Return the (X, Y) coordinate for the center point of the cell that contains the specified text.  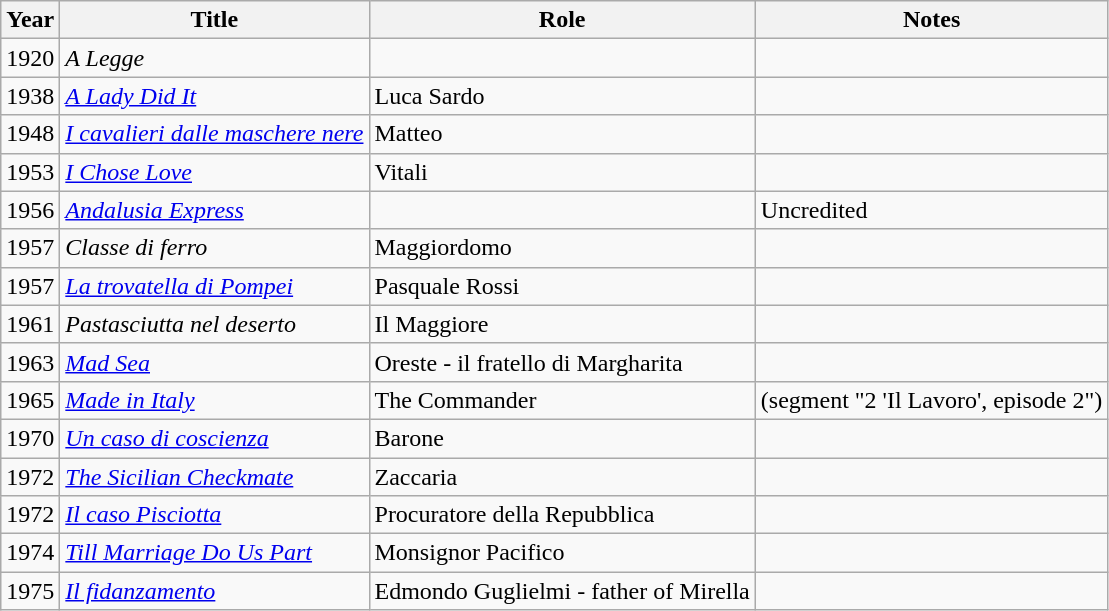
1974 (30, 553)
Vitali (562, 172)
(segment "2 'Il Lavoro', episode 2") (932, 400)
I Chose Love (214, 172)
I cavalieri dalle maschere nere (214, 134)
Oreste - il fratello di Margharita (562, 362)
Role (562, 20)
1920 (30, 58)
1963 (30, 362)
Maggiordomo (562, 248)
La trovatella di Pompei (214, 286)
Uncredited (932, 210)
Procuratore della Repubblica (562, 515)
A Lady Did It (214, 96)
1953 (30, 172)
Title (214, 20)
1961 (30, 324)
Mad Sea (214, 362)
Matteo (562, 134)
1948 (30, 134)
Il caso Pisciotta (214, 515)
The Sicilian Checkmate (214, 477)
Notes (932, 20)
1975 (30, 591)
Till Marriage Do Us Part (214, 553)
Un caso di coscienza (214, 438)
Barone (562, 438)
Zaccaria (562, 477)
Luca Sardo (562, 96)
Monsignor Pacifico (562, 553)
Pastasciutta nel deserto (214, 324)
1938 (30, 96)
Il fidanzamento (214, 591)
1965 (30, 400)
Edmondo Guglielmi - father of Mirella (562, 591)
1970 (30, 438)
Year (30, 20)
Classe di ferro (214, 248)
The Commander (562, 400)
Andalusia Express (214, 210)
1956 (30, 210)
A Legge (214, 58)
Pasquale Rossi (562, 286)
Made in Italy (214, 400)
Il Maggiore (562, 324)
